Pinpoint the cell where the given text exists, returning its (x, y) midpoint coordinate. 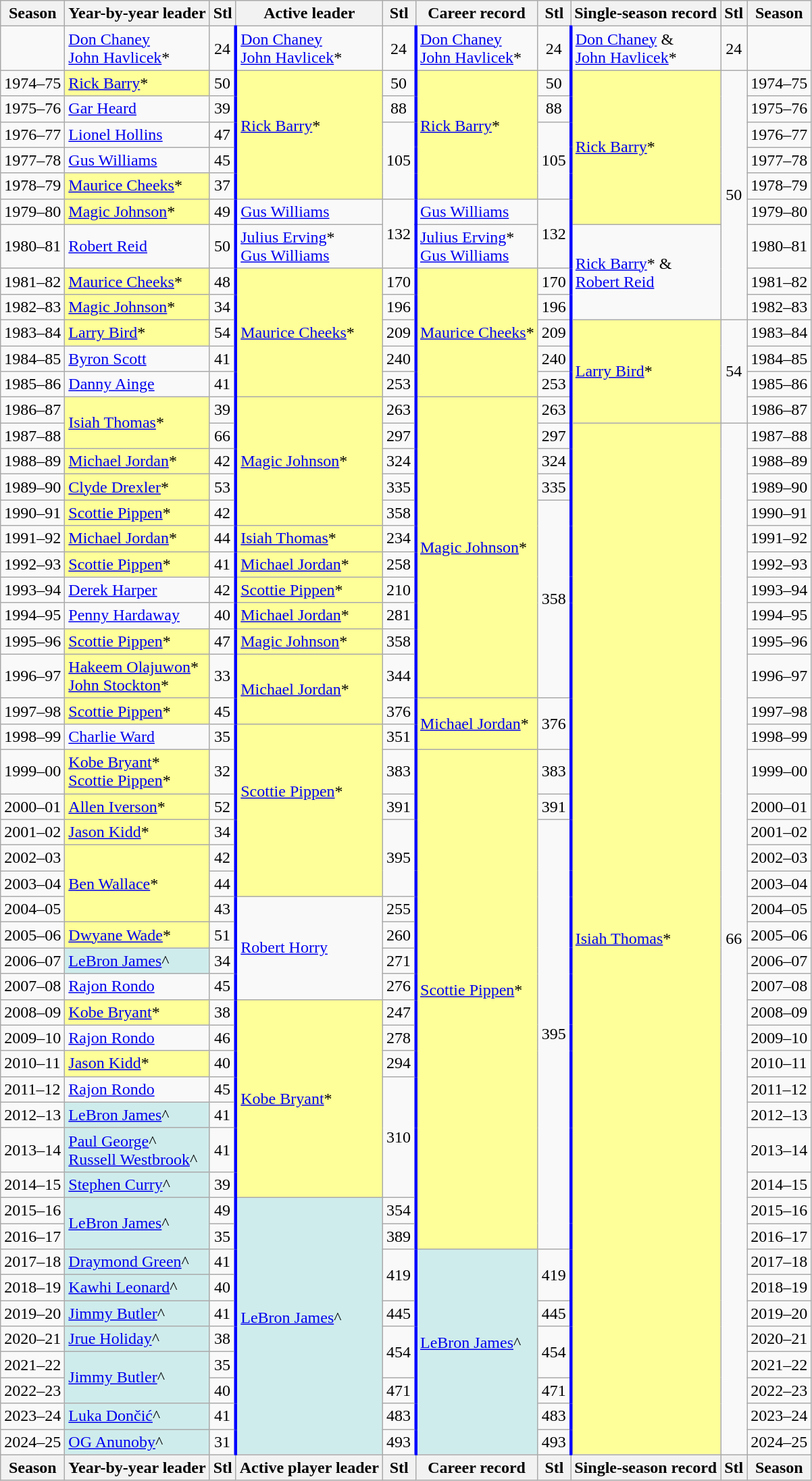
Active player leader (309, 1467)
Robert Reid (137, 246)
Byron Scott (137, 359)
234 (399, 538)
271 (399, 961)
Paul George^Russell Westbrook^ (137, 1150)
Allen Iverson* (137, 806)
258 (399, 564)
281 (399, 616)
OG Anunoby^ (137, 1442)
310 (399, 1136)
260 (399, 935)
Clyde Drexler* (137, 487)
Jrue Holiday^ (137, 1339)
Charlie Ward (137, 736)
276 (399, 986)
344 (399, 676)
Danny Ainge (137, 384)
31 (223, 1442)
Lionel Hollins (137, 134)
Penny Hardaway (137, 616)
Kawhi Leonard^ (137, 1288)
Rick Barry* &Robert Reid (646, 272)
Ben Wallace* (137, 884)
51 (223, 935)
294 (399, 1063)
48 (223, 281)
389 (399, 1236)
Luka Dončić^ (137, 1416)
Draymond Green^ (137, 1262)
Don Chaney &John Havlicek* (646, 49)
43 (223, 909)
Active leader (309, 14)
278 (399, 1038)
Kobe Bryant*Scottie Pippen* (137, 772)
32 (223, 772)
37 (223, 186)
33 (223, 676)
46 (223, 1038)
Hakeem Olajuwon*John Stockton* (137, 676)
Derek Harper (137, 590)
210 (399, 590)
Gar Heard (137, 109)
354 (399, 1210)
53 (223, 487)
Dwyane Wade* (137, 935)
351 (399, 736)
247 (399, 1012)
Robert Horry (309, 948)
52 (223, 806)
Stephen Curry^ (137, 1184)
255 (399, 909)
